Detect which cell encompasses the target text, then output its (X, Y) center coordinate. 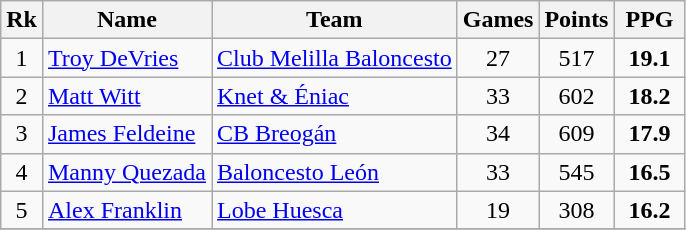
Points (576, 20)
34 (498, 134)
Matt Witt (126, 96)
Manny Quezada (126, 172)
517 (576, 58)
27 (498, 58)
609 (576, 134)
Baloncesto León (335, 172)
Knet & Éniac (335, 96)
Team (335, 20)
18.2 (650, 96)
19 (498, 210)
CB Breogán (335, 134)
PPG (650, 20)
308 (576, 210)
16.5 (650, 172)
2 (22, 96)
James Feldeine (126, 134)
3 (22, 134)
Alex Franklin (126, 210)
Club Melilla Baloncesto (335, 58)
Troy DeVries (126, 58)
545 (576, 172)
19.1 (650, 58)
Name (126, 20)
17.9 (650, 134)
4 (22, 172)
602 (576, 96)
Games (498, 20)
16.2 (650, 210)
1 (22, 58)
5 (22, 210)
Rk (22, 20)
Lobe Huesca (335, 210)
